Determine the [x, y] coordinate at the center of the cell enclosing the given text.  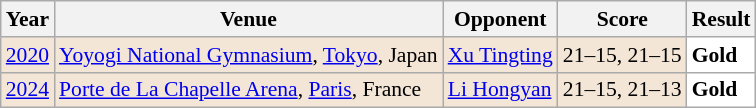
Result [722, 19]
21–15, 21–13 [622, 90]
Li Hongyan [500, 90]
Score [622, 19]
Year [28, 19]
2020 [28, 55]
Yoyogi National Gymnasium, Tokyo, Japan [248, 55]
Xu Tingting [500, 55]
2024 [28, 90]
Venue [248, 19]
Porte de La Chapelle Arena, Paris, France [248, 90]
21–15, 21–15 [622, 55]
Opponent [500, 19]
